Capture the cell that displays the provided text and extract its (x, y) central coordinate. 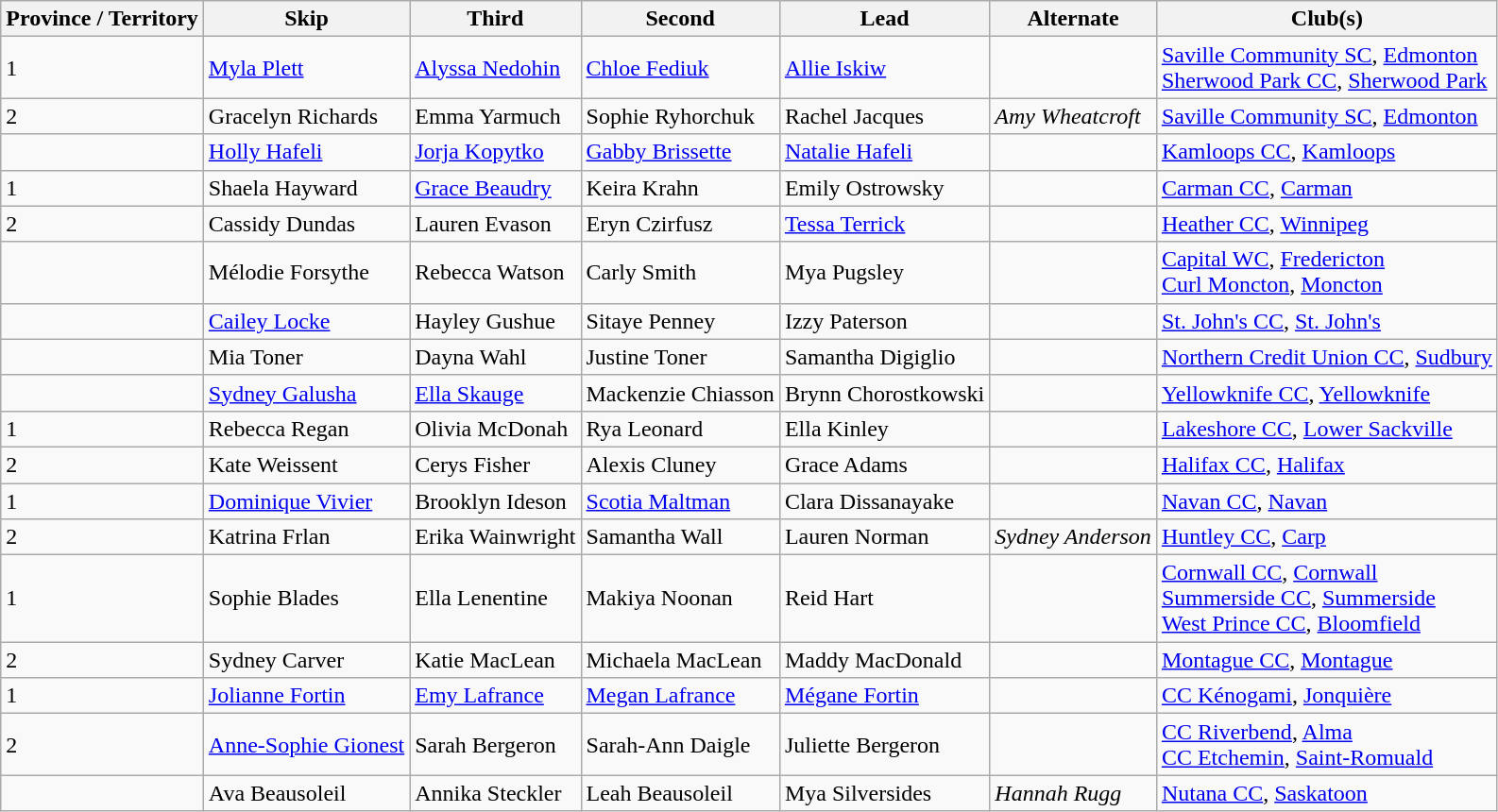
Mégane Fortin (884, 696)
Lakeshore CC, Lower Sackville (1326, 429)
Samantha Wall (680, 537)
Kamloops CC, Kamloops (1326, 152)
Ella Kinley (884, 429)
Sophie Blades (306, 599)
Natalie Hafeli (884, 152)
St. John's CC, St. John's (1326, 321)
Chloe Fediuk (680, 68)
Heather CC, Winnipeg (1326, 224)
Province / Territory (102, 19)
CC Kénogami, Jonquière (1326, 696)
Emily Ostrowsky (884, 188)
Mya Silversides (884, 793)
Brooklyn Ideson (495, 501)
Rya Leonard (680, 429)
Sitaye Penney (680, 321)
Mélodie Forsythe (306, 272)
Katie MacLean (495, 660)
Sydney Carver (306, 660)
Anne-Sophie Gionest (306, 744)
Sydney Galusha (306, 393)
Carman CC, Carman (1326, 188)
Cornwall CC, Cornwall Summerside CC, Summerside West Prince CC, Bloomfield (1326, 599)
Katrina Frlan (306, 537)
Cailey Locke (306, 321)
Holly Hafeli (306, 152)
Saville Community SC, Edmonton Sherwood Park CC, Sherwood Park (1326, 68)
Alyssa Nedohin (495, 68)
Grace Adams (884, 465)
Sophie Ryhorchuk (680, 116)
Cerys Fisher (495, 465)
Rebecca Watson (495, 272)
Third (495, 19)
Dayna Wahl (495, 357)
Ava Beausoleil (306, 793)
Scotia Maltman (680, 501)
Club(s) (1326, 19)
Alexis Cluney (680, 465)
Capital WC, Fredericton Curl Moncton, Moncton (1326, 272)
Brynn Chorostkowski (884, 393)
Izzy Paterson (884, 321)
Amy Wheatcroft (1073, 116)
Tessa Terrick (884, 224)
Saville Community SC, Edmonton (1326, 116)
Carly Smith (680, 272)
Yellowknife CC, Yellowknife (1326, 393)
Sarah Bergeron (495, 744)
Grace Beaudry (495, 188)
Samantha Digiglio (884, 357)
Lauren Evason (495, 224)
Makiya Noonan (680, 599)
Erika Wainwright (495, 537)
Annika Steckler (495, 793)
Rachel Jacques (884, 116)
Halifax CC, Halifax (1326, 465)
Nutana CC, Saskatoon (1326, 793)
Kate Weissent (306, 465)
Hayley Gushue (495, 321)
Mia Toner (306, 357)
Huntley CC, Carp (1326, 537)
Justine Toner (680, 357)
Eryn Czirfusz (680, 224)
Shaela Hayward (306, 188)
Montague CC, Montague (1326, 660)
Maddy MacDonald (884, 660)
Juliette Bergeron (884, 744)
Ella Lenentine (495, 599)
Mya Pugsley (884, 272)
Jolianne Fortin (306, 696)
Dominique Vivier (306, 501)
Michaela MacLean (680, 660)
Lead (884, 19)
Clara Dissanayake (884, 501)
Gabby Brissette (680, 152)
Lauren Norman (884, 537)
Mackenzie Chiasson (680, 393)
Gracelyn Richards (306, 116)
CC Riverbend, Alma CC Etchemin, Saint-Romuald (1326, 744)
Myla Plett (306, 68)
Leah Beausoleil (680, 793)
Navan CC, Navan (1326, 501)
Hannah Rugg (1073, 793)
Ella Skauge (495, 393)
Sarah-Ann Daigle (680, 744)
Northern Credit Union CC, Sudbury (1326, 357)
Megan Lafrance (680, 696)
Cassidy Dundas (306, 224)
Second (680, 19)
Rebecca Regan (306, 429)
Skip (306, 19)
Sydney Anderson (1073, 537)
Reid Hart (884, 599)
Emma Yarmuch (495, 116)
Alternate (1073, 19)
Allie Iskiw (884, 68)
Emy Lafrance (495, 696)
Olivia McDonah (495, 429)
Jorja Kopytko (495, 152)
Keira Krahn (680, 188)
